Determine the (X, Y) coordinate at the center of the cell enclosing the given text.  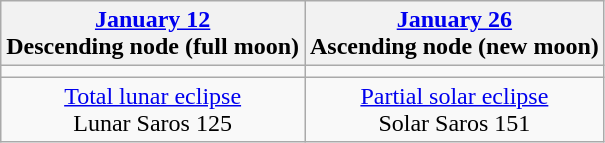
January 12Descending node (full moon) (153, 34)
Partial solar eclipseSolar Saros 151 (454, 110)
Total lunar eclipseLunar Saros 125 (153, 110)
January 26Ascending node (new moon) (454, 34)
